From the cell containing the given text, extract its center point as [x, y] coordinate. 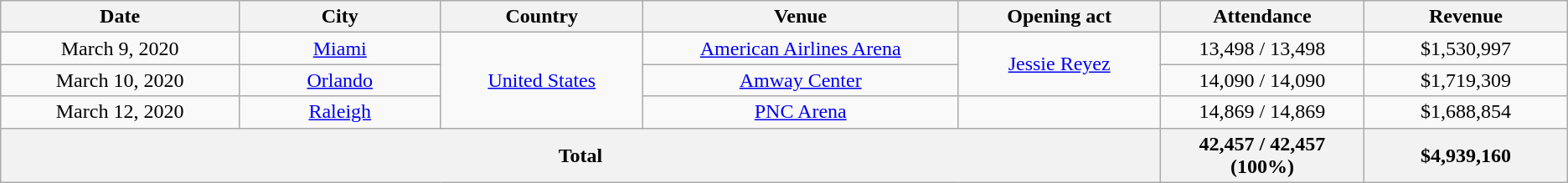
13,498 / 13,498 [1261, 48]
Date [121, 17]
42,457 / 42,457 (100%) [1261, 155]
Venue [801, 17]
14,869 / 14,869 [1261, 112]
City [340, 17]
$1,688,854 [1466, 112]
Amway Center [801, 80]
14,090 / 14,090 [1261, 80]
Raleigh [340, 112]
March 10, 2020 [121, 80]
$1,719,309 [1466, 80]
March 12, 2020 [121, 112]
Attendance [1261, 17]
American Airlines Arena [801, 48]
$4,939,160 [1466, 155]
Jessie Reyez [1059, 64]
Total [581, 155]
Miami [340, 48]
Orlando [340, 80]
PNC Arena [801, 112]
Opening act [1059, 17]
Country [541, 17]
$1,530,997 [1466, 48]
March 9, 2020 [121, 48]
Revenue [1466, 17]
United States [541, 80]
